Capture the cell that displays the provided text and extract its [X, Y] central coordinate. 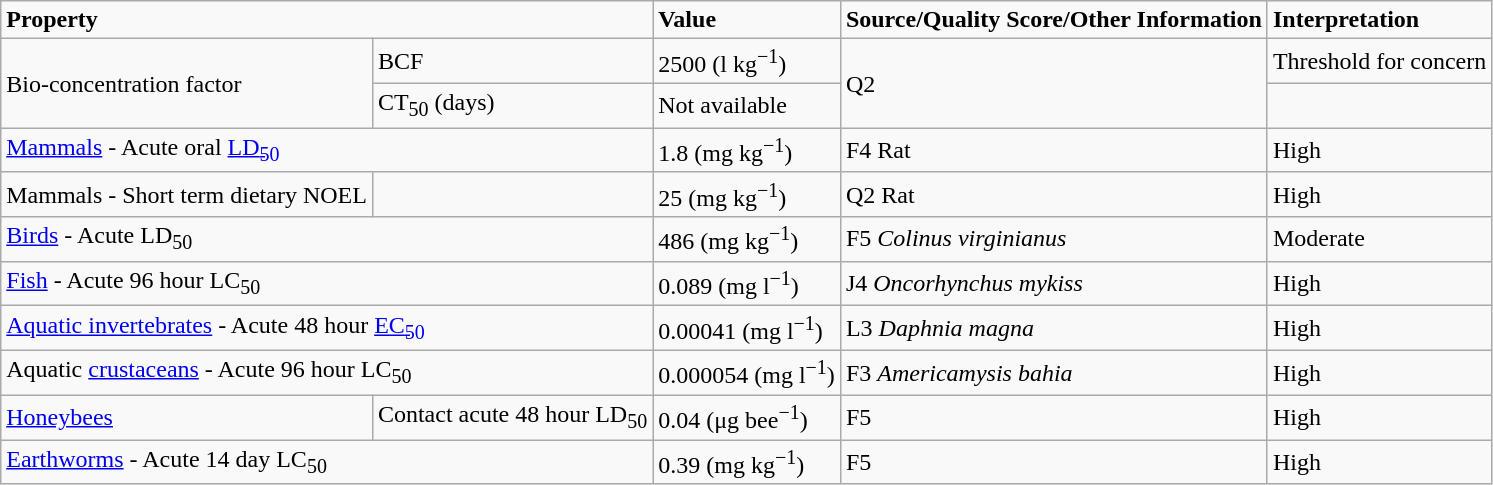
0.00041 (mg l−1) [747, 328]
25 (mg kg−1) [747, 194]
Bio-concentration factor [187, 84]
Earthworms - Acute 14 day LC50 [327, 462]
F3 Americamysis bahia [1054, 372]
Interpretation [1379, 20]
Q2 [1054, 84]
Aquatic invertebrates - Acute 48 hour EC50 [327, 328]
Property [327, 20]
Birds - Acute LD50 [327, 240]
Not available [747, 105]
F5 Colinus virginianus [1054, 240]
Fish - Acute 96 hour LC50 [327, 284]
Mammals - Short term dietary NOEL [187, 194]
Moderate [1379, 240]
Mammals - Acute oral LD50 [327, 150]
Value [747, 20]
Contact acute 48 hour LD50 [512, 418]
BCF [512, 62]
Aquatic crustaceans - Acute 96 hour LC50 [327, 372]
Q2 Rat [1054, 194]
F4 Rat [1054, 150]
0.39 (mg kg−1) [747, 462]
1.8 (mg kg−1) [747, 150]
0.000054 (mg l−1) [747, 372]
486 (mg kg−1) [747, 240]
0.04 (μg bee−1) [747, 418]
L3 Daphnia magna [1054, 328]
CT50 (days) [512, 105]
Threshold for concern [1379, 62]
Source/Quality Score/Other Information [1054, 20]
2500 (l kg−1) [747, 62]
0.089 (mg l−1) [747, 284]
J4 Oncorhynchus mykiss [1054, 284]
Honeybees [187, 418]
